Output the [x, y] coordinate of the center of the cell containing the given text.  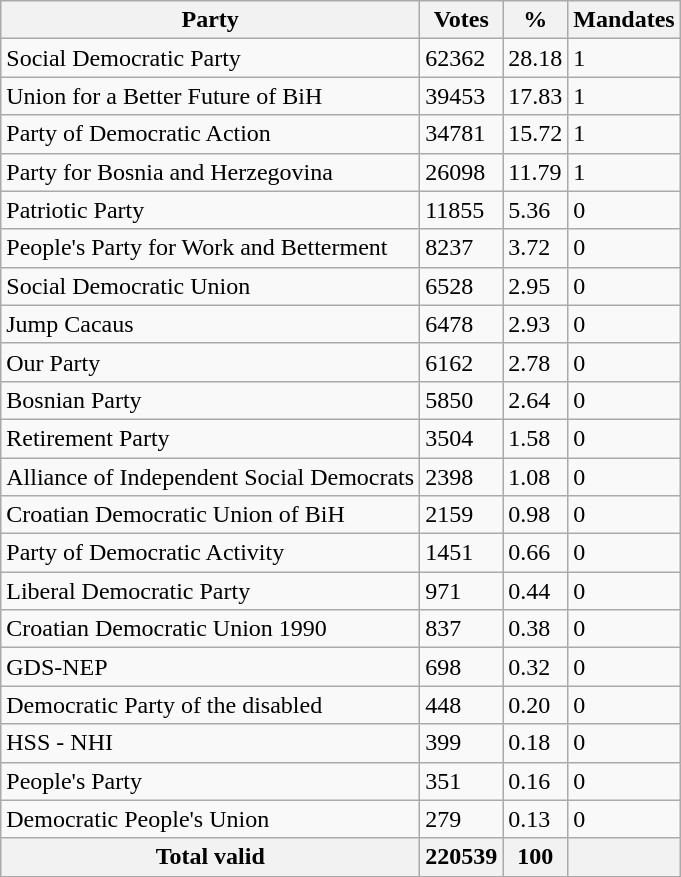
0.32 [536, 667]
Votes [462, 20]
11855 [462, 210]
0.20 [536, 705]
GDS-NEP [210, 667]
17.83 [536, 96]
Party [210, 20]
279 [462, 819]
Liberal Democratic Party [210, 591]
34781 [462, 134]
1.08 [536, 477]
220539 [462, 857]
Patriotic Party [210, 210]
Party of Democratic Action [210, 134]
399 [462, 743]
Democratic People's Union [210, 819]
Alliance of Independent Social Democrats [210, 477]
39453 [462, 96]
People's Party for Work and Betterment [210, 248]
6478 [462, 324]
100 [536, 857]
6528 [462, 286]
351 [462, 781]
% [536, 20]
0.18 [536, 743]
2.93 [536, 324]
837 [462, 629]
Croatian Democratic Union 1990 [210, 629]
0.66 [536, 553]
15.72 [536, 134]
Social Democratic Party [210, 58]
Croatian Democratic Union of BiH [210, 515]
0.38 [536, 629]
2159 [462, 515]
5850 [462, 400]
0.16 [536, 781]
Jump Cacaus [210, 324]
26098 [462, 172]
1.58 [536, 438]
People's Party [210, 781]
448 [462, 705]
3.72 [536, 248]
8237 [462, 248]
Total valid [210, 857]
Our Party [210, 362]
698 [462, 667]
5.36 [536, 210]
Mandates [624, 20]
Union for a Better Future of BiH [210, 96]
Party for Bosnia and Herzegovina [210, 172]
3504 [462, 438]
1451 [462, 553]
Democratic Party of the disabled [210, 705]
0.98 [536, 515]
11.79 [536, 172]
HSS - NHI [210, 743]
0.44 [536, 591]
6162 [462, 362]
62362 [462, 58]
2398 [462, 477]
Party of Democratic Activity [210, 553]
971 [462, 591]
2.78 [536, 362]
Retirement Party [210, 438]
2.95 [536, 286]
Bosnian Party [210, 400]
0.13 [536, 819]
2.64 [536, 400]
Social Democratic Union [210, 286]
28.18 [536, 58]
